Return the [x, y] coordinate for the center point of the cell that contains the specified text.  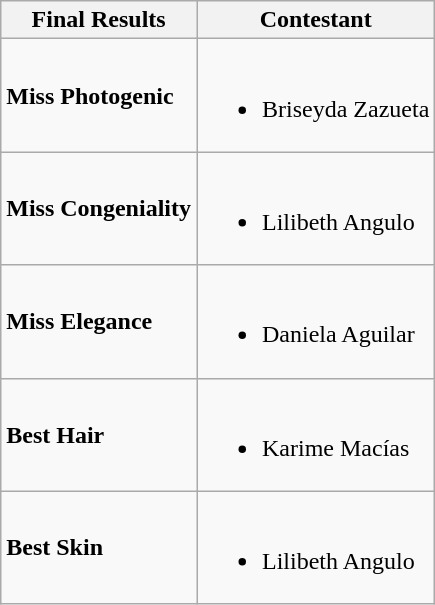
Miss Photogenic [99, 96]
Best Skin [99, 548]
Miss Elegance [99, 322]
Karime Macías [315, 434]
Daniela Aguilar [315, 322]
Best Hair [99, 434]
Contestant [315, 20]
Miss Congeniality [99, 208]
Briseyda Zazueta [315, 96]
Final Results [99, 20]
